For the text-containing cell, return its midpoint in (X, Y) coordinate format. 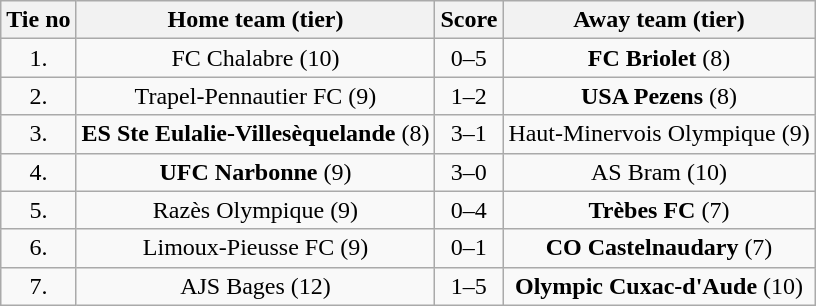
Trèbes FC (7) (659, 210)
Score (469, 20)
1. (38, 58)
0–1 (469, 248)
7. (38, 286)
FC Briolet (8) (659, 58)
6. (38, 248)
0–5 (469, 58)
3. (38, 134)
Tie no (38, 20)
UFC Narbonne (9) (256, 172)
AS Bram (10) (659, 172)
Haut-Minervois Olympique (9) (659, 134)
4. (38, 172)
Olympic Cuxac-d'Aude (10) (659, 286)
1–5 (469, 286)
5. (38, 210)
Trapel-Pennautier FC (9) (256, 96)
3–1 (469, 134)
1–2 (469, 96)
Away team (tier) (659, 20)
USA Pezens (8) (659, 96)
2. (38, 96)
FC Chalabre (10) (256, 58)
Razès Olympique (9) (256, 210)
3–0 (469, 172)
Limoux-Pieusse FC (9) (256, 248)
CO Castelnaudary (7) (659, 248)
Home team (tier) (256, 20)
AJS Bages (12) (256, 286)
ES Ste Eulalie-Villesèquelande (8) (256, 134)
0–4 (469, 210)
